Identify which cell holds the provided text, then report its (X, Y) central coordinate. 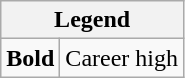
Career high (122, 58)
Bold (30, 58)
Legend (92, 20)
